Return (x, y) of the center of cell containing provided text 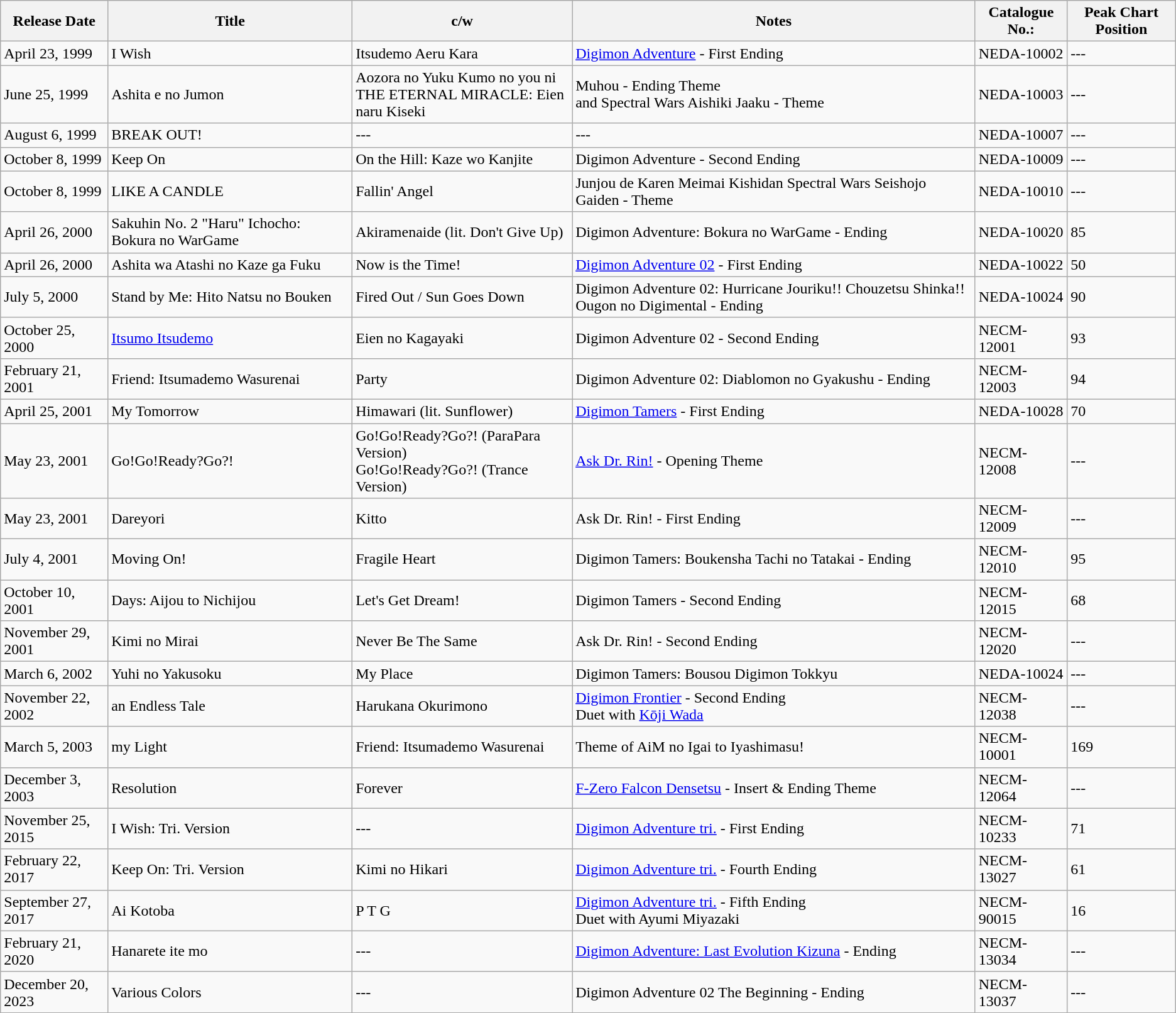
NECM-12015 (1021, 601)
Digimon Adventure tri. - Fourth Ending (774, 870)
Muhou - Ending Theme and Spectral Wars Aishiki Jaaku - Theme (774, 94)
50 (1122, 265)
Digimon Adventure 02: Hurricane Jouriku!! Chouzetsu Shinka!! Ougon no Digimental - Ending (774, 297)
November 29, 2001 (54, 641)
Digimon Adventure - Second Ending (774, 159)
December 20, 2023 (54, 992)
Fired Out / Sun Goes Down (462, 297)
Digimon Adventure - First Ending (774, 53)
Let's Get Dream! (462, 601)
NEDA-10007 (1021, 135)
Various Colors (230, 992)
Never Be The Same (462, 641)
Stand by Me: Hito Natsu no Bouken (230, 297)
NECM-13037 (1021, 992)
Fragile Heart (462, 559)
Go!Go!Ready?Go?! (230, 461)
16 (1122, 910)
90 (1122, 297)
c/w (462, 21)
Itsudemo Aeru Kara (462, 53)
April 23, 1999 (54, 53)
NECM-12010 (1021, 559)
My Place (462, 674)
June 25, 1999 (54, 94)
I Wish: Tri. Version (230, 828)
BREAK OUT! (230, 135)
Notes (774, 21)
Himawari (lit. Sunflower) (462, 411)
an Endless Tale (230, 706)
Ask Dr. Rin! - Second Ending (774, 641)
Party (462, 378)
NEDA-10009 (1021, 159)
NEDA-10028 (1021, 411)
169 (1122, 747)
Forever (462, 788)
Digimon Adventure 02: Diablomon no Gyakushu - Ending (774, 378)
March 5, 2003 (54, 747)
Yuhi no Yakusoku (230, 674)
Ask Dr. Rin! - First Ending (774, 519)
February 22, 2017 (54, 870)
NECM-13034 (1021, 951)
Keep On (230, 159)
NECM-12009 (1021, 519)
Digimon Tamers - Second Ending (774, 601)
July 5, 2000 (54, 297)
NECM-10233 (1021, 828)
61 (1122, 870)
my Light (230, 747)
F-Zero Falcon Densetsu - Insert & Ending Theme (774, 788)
NEDA-10020 (1021, 233)
Digimon Adventure 02 The Beginning - Ending (774, 992)
My Tomorrow (230, 411)
Title (230, 21)
October 10, 2001 (54, 601)
NEDA-10002 (1021, 53)
Digimon Adventure: Bokura no WarGame - Ending (774, 233)
Digimon Tamers - First Ending (774, 411)
93 (1122, 338)
Moving On! (230, 559)
November 25, 2015 (54, 828)
Junjou de Karen Meimai Kishidan Spectral Wars Seishojo Gaiden - Theme (774, 191)
December 3, 2003 (54, 788)
Release Date (54, 21)
NECM-12038 (1021, 706)
Go!Go!Ready?Go?! (ParaPara Version) Go!Go!Ready?Go?! (Trance Version) (462, 461)
Digimon Adventure tri. - Fifth Ending Duet with Ayumi Miyazaki (774, 910)
Keep On: Tri. Version (230, 870)
Days: Aijou to Nichijou (230, 601)
Digimon Adventure 02 - Second Ending (774, 338)
August 6, 1999 (54, 135)
Kimi no Hikari (462, 870)
NECM-12064 (1021, 788)
NECM-12003 (1021, 378)
NECM-13027 (1021, 870)
P T G (462, 910)
Digimon Frontier - Second Ending Duet with Kōji Wada (774, 706)
Digimon Adventure tri. - First Ending (774, 828)
March 6, 2002 (54, 674)
Itsumo Itsudemo (230, 338)
Sakuhin No. 2 "Haru" Ichocho: Bokura no WarGame (230, 233)
I Wish (230, 53)
On the Hill: Kaze wo Kanjite (462, 159)
Harukana Okurimono (462, 706)
November 22, 2002 (54, 706)
NECM-12001 (1021, 338)
Peak Chart Position (1122, 21)
Theme of AiM no Igai to Iyashimasu! (774, 747)
Dareyori (230, 519)
NECM-10001 (1021, 747)
NECM-12020 (1021, 641)
Digimon Tamers: Bousou Digimon Tokkyu (774, 674)
68 (1122, 601)
February 21, 2020 (54, 951)
July 4, 2001 (54, 559)
95 (1122, 559)
Ask Dr. Rin! - Opening Theme (774, 461)
Aozora no Yuku Kumo no you ni THE ETERNAL MIRACLE: Eien naru Kiseki (462, 94)
NEDA-10003 (1021, 94)
70 (1122, 411)
Catalogue No.: (1021, 21)
LIKE A CANDLE (230, 191)
NECM-12008 (1021, 461)
94 (1122, 378)
Kitto (462, 519)
Resolution (230, 788)
Hanarete ite mo (230, 951)
April 25, 2001 (54, 411)
September 27, 2017 (54, 910)
Fallin' Angel (462, 191)
Eien no Kagayaki (462, 338)
October 25, 2000 (54, 338)
71 (1122, 828)
Digimon Adventure 02 - First Ending (774, 265)
NECM-90015 (1021, 910)
NEDA-10022 (1021, 265)
Digimon Adventure: Last Evolution Kizuna - Ending (774, 951)
NEDA-10010 (1021, 191)
Ashita e no Jumon (230, 94)
Ai Kotoba (230, 910)
Ashita wa Atashi no Kaze ga Fuku (230, 265)
Now is the Time! (462, 265)
85 (1122, 233)
February 21, 2001 (54, 378)
Akiramenaide (lit. Don't Give Up) (462, 233)
Digimon Tamers: Boukensha Tachi no Tatakai - Ending (774, 559)
Kimi no Mirai (230, 641)
